Output the (x, y) coordinate of the center of the cell containing the given text.  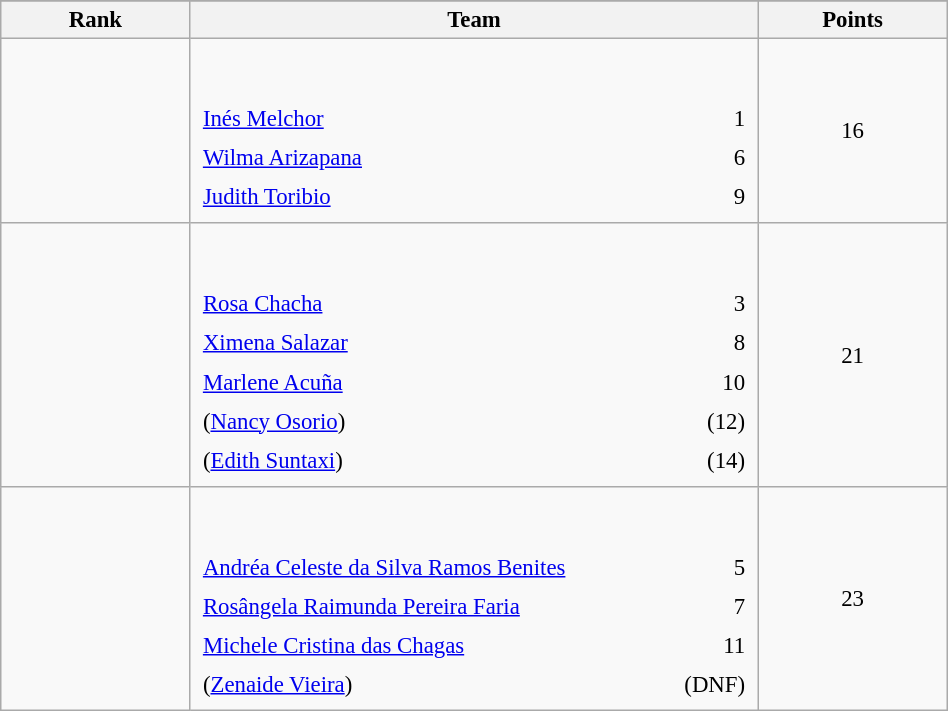
5 (706, 567)
Michele Cristina das Chagas (429, 645)
Inés Melchor (442, 119)
Rosângela Raimunda Pereira Faria (429, 606)
9 (720, 197)
10 (685, 382)
Andréa Celeste da Silva Ramos Benites 5 Rosângela Raimunda Pereira Faria 7 Michele Cristina das Chagas 11 (Zenaide Vieira) (DNF) (474, 598)
(14) (685, 460)
8 (685, 343)
(Edith Suntaxi) (408, 460)
3 (685, 304)
Rosa Chacha (408, 304)
Wilma Arizapana (442, 158)
Rosa Chacha 3 Ximena Salazar 8 Marlene Acuña 10 (Nancy Osorio) (12) (Edith Suntaxi) (14) (474, 354)
11 (706, 645)
23 (852, 598)
(Zenaide Vieira) (429, 684)
Points (852, 20)
16 (852, 132)
Rank (96, 20)
21 (852, 354)
Andréa Celeste da Silva Ramos Benites (429, 567)
6 (720, 158)
7 (706, 606)
Ximena Salazar (408, 343)
Inés Melchor 1 Wilma Arizapana 6 Judith Toribio 9 (474, 132)
Marlene Acuña (408, 382)
Judith Toribio (442, 197)
(12) (685, 421)
1 (720, 119)
(DNF) (706, 684)
(Nancy Osorio) (408, 421)
Team (474, 20)
